Return the [X, Y] coordinate for the center point of the cell that contains the specified text.  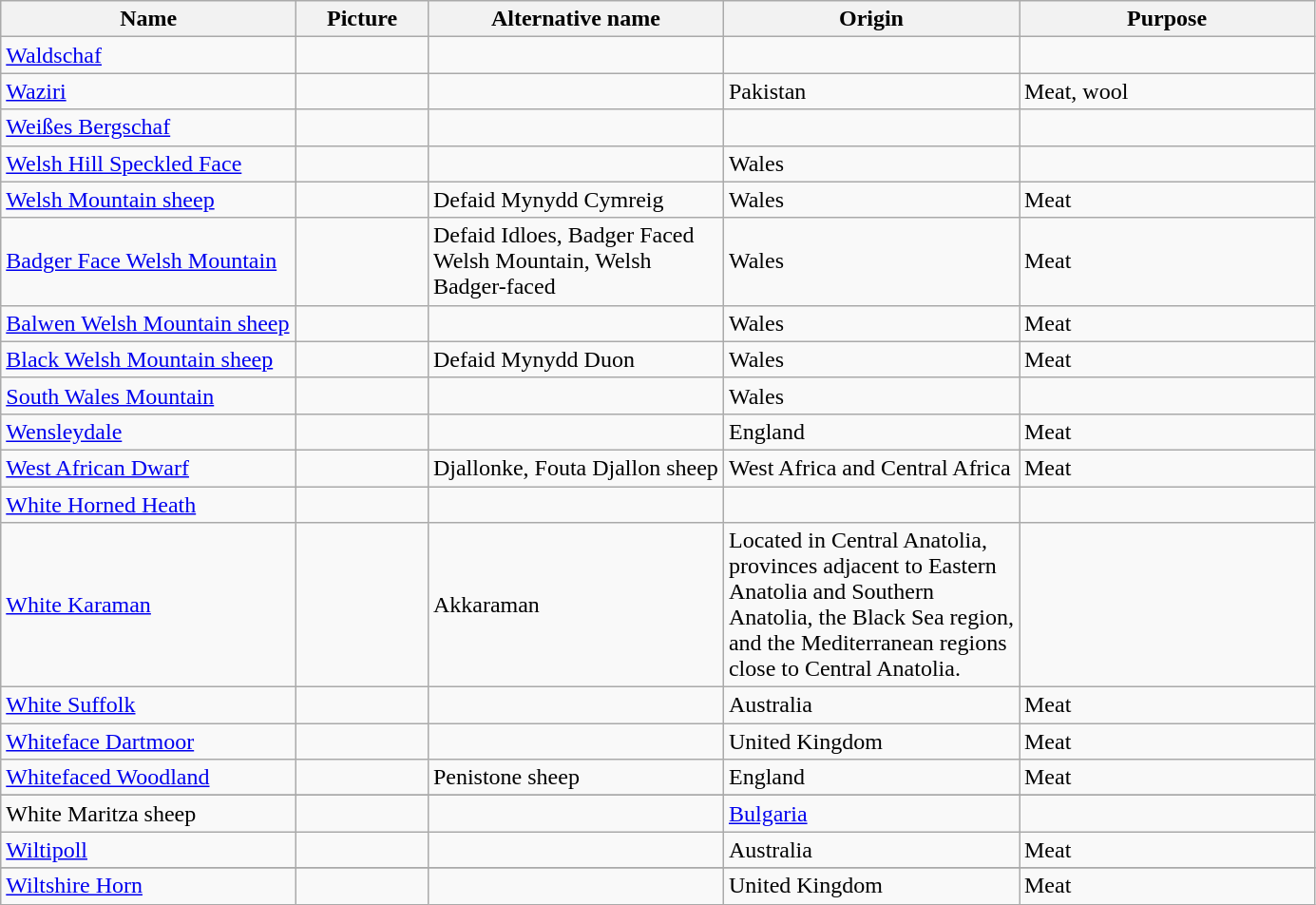
Whiteface Dartmoor [148, 741]
Name [148, 19]
Welsh Mountain sheep [148, 200]
West Africa and Central Africa [870, 468]
Black Welsh Mountain sheep [148, 359]
Penistone sheep [576, 778]
Purpose [1167, 19]
Whitefaced Woodland [148, 778]
Wensleydale [148, 432]
Pakistan [870, 91]
Alternative name [576, 19]
White Maritza sheep [148, 814]
White Horned Heath [148, 505]
Wiltipoll [148, 850]
Picture [363, 19]
Waldschaf [148, 55]
South Wales Mountain [148, 395]
Weißes Bergschaf [148, 127]
Meat, wool [1167, 91]
Origin [870, 19]
Waziri [148, 91]
Welsh Hill Speckled Face [148, 164]
Defaid Mynydd Cymreig [576, 200]
Bulgaria [870, 814]
Akkaraman [576, 605]
Balwen Welsh Mountain sheep [148, 323]
Djallonke, Fouta Djallon sheep [576, 468]
Wiltshire Horn [148, 886]
Badger Face Welsh Mountain [148, 261]
Defaid Idloes, Badger Faced Welsh Mountain, Welsh Badger-faced [576, 261]
West African Dwarf [148, 468]
White Karaman [148, 605]
White Suffolk [148, 705]
Defaid Mynydd Duon [576, 359]
